Pinpoint the cell where the given text exists, returning its [X, Y] midpoint coordinate. 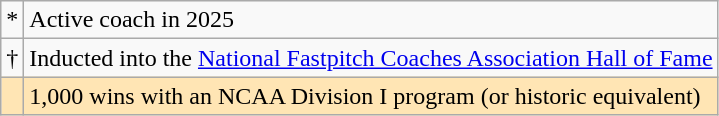
Inducted into the National Fastpitch Coaches Association Hall of Fame [371, 58]
* [12, 20]
1,000 wins with an NCAA Division I program (or historic equivalent) [371, 96]
† [12, 58]
Active coach in 2025 [371, 20]
